Return the (X, Y) coordinate for the center point of the cell that contains the specified text.  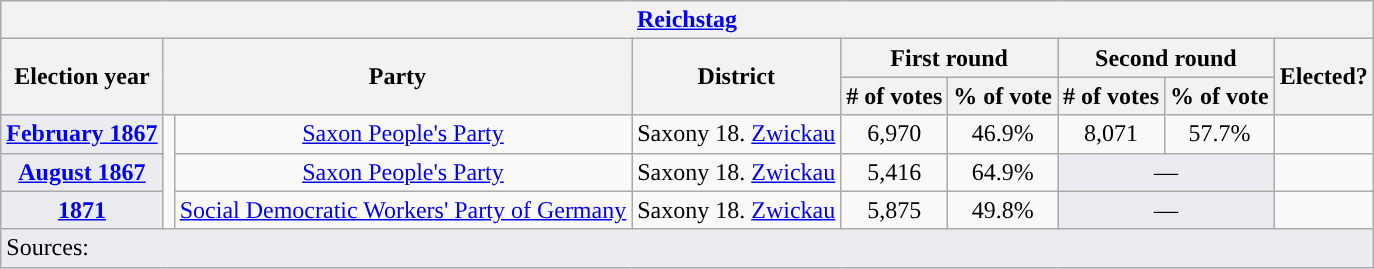
Social Democratic Workers' Party of Germany (403, 210)
February 1867 (82, 134)
Elected? (1324, 77)
8,071 (1112, 134)
1871 (82, 210)
Second round (1166, 58)
District (736, 77)
Party (398, 77)
August 1867 (82, 172)
Election year (82, 77)
57.7% (1220, 134)
5,416 (894, 172)
64.9% (1003, 172)
First round (950, 58)
5,875 (894, 210)
49.8% (1003, 210)
46.9% (1003, 134)
Sources: (688, 248)
6,970 (894, 134)
Reichstag (688, 20)
